Provide the (x, y) coordinate of the cell's center where the given text is located.  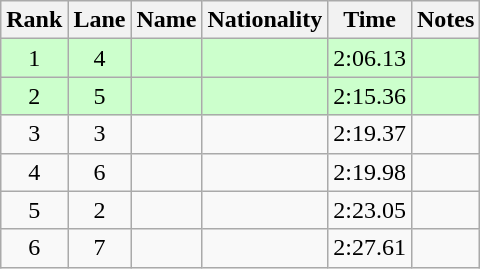
Time (370, 20)
Lane (100, 20)
2:27.61 (370, 248)
2:15.36 (370, 96)
Rank (34, 20)
2:19.98 (370, 172)
Name (166, 20)
7 (100, 248)
2:19.37 (370, 134)
2:23.05 (370, 210)
Notes (445, 20)
Nationality (265, 20)
2:06.13 (370, 58)
1 (34, 58)
